Provide the [x, y] coordinate of the cell's center where the given text is located.  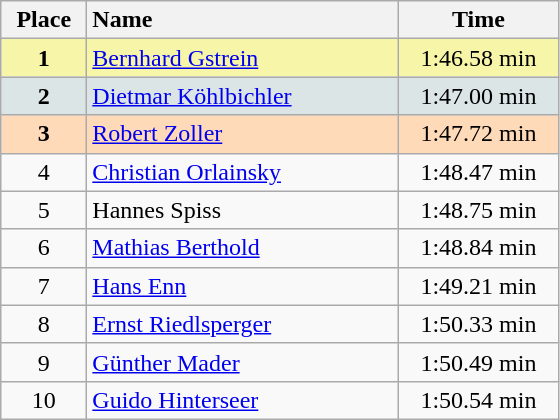
Name [242, 20]
4 [44, 172]
9 [44, 362]
Hannes Spiss [242, 210]
1:50.33 min [478, 324]
Guido Hinterseer [242, 400]
Mathias Berthold [242, 248]
2 [44, 96]
Time [478, 20]
7 [44, 286]
Robert Zoller [242, 134]
1:47.00 min [478, 96]
5 [44, 210]
1:48.47 min [478, 172]
10 [44, 400]
8 [44, 324]
1:50.54 min [478, 400]
3 [44, 134]
Ernst Riedlsperger [242, 324]
1:47.72 min [478, 134]
1:49.21 min [478, 286]
Bernhard Gstrein [242, 58]
Hans Enn [242, 286]
1:46.58 min [478, 58]
1:48.75 min [478, 210]
6 [44, 248]
1 [44, 58]
Place [44, 20]
1:50.49 min [478, 362]
Günther Mader [242, 362]
1:48.84 min [478, 248]
Christian Orlainsky [242, 172]
Dietmar Köhlbichler [242, 96]
